Return (x, y) of the center of cell containing provided text 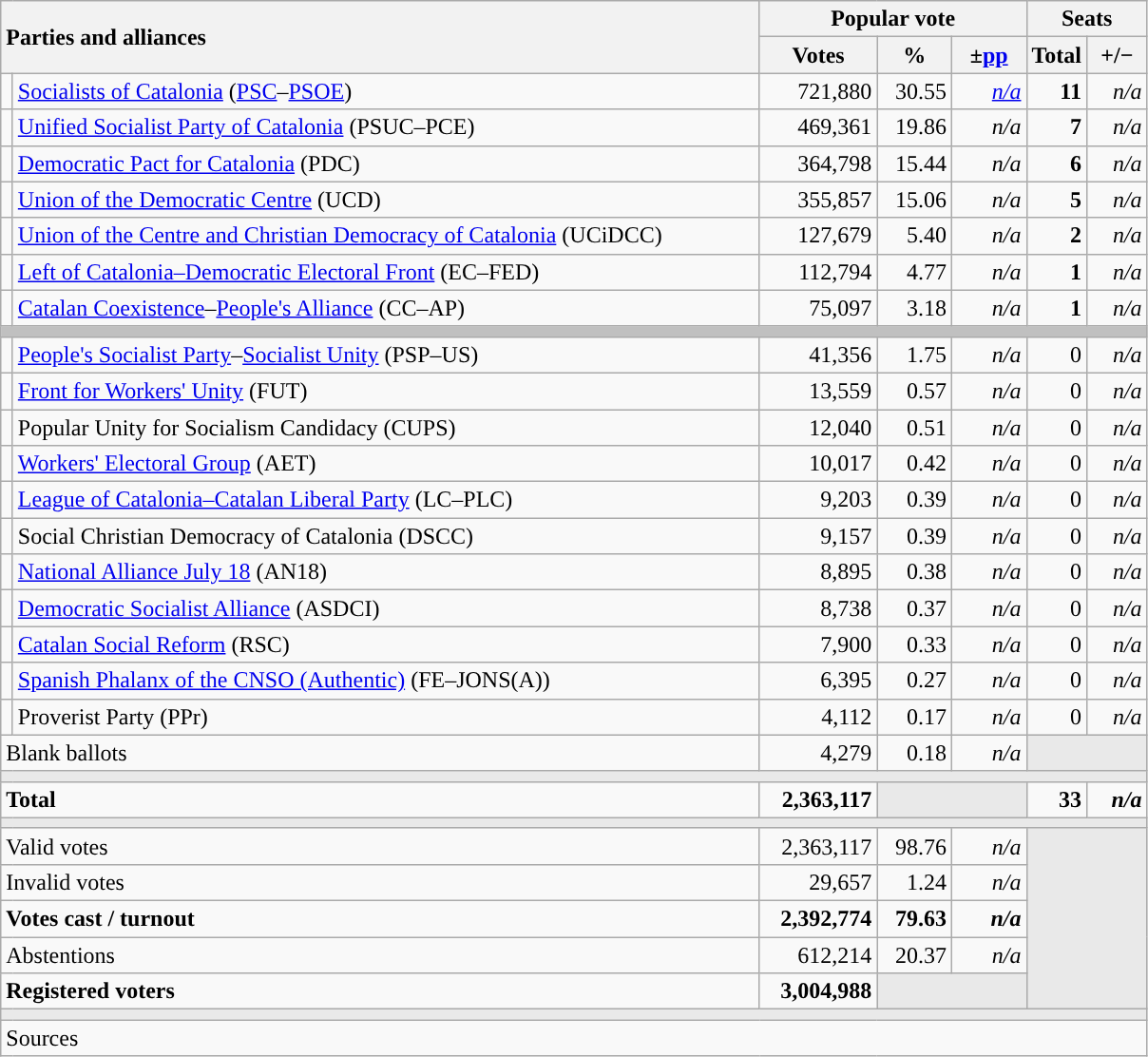
Abstentions (380, 955)
±pp (988, 55)
0.33 (914, 644)
5.40 (914, 236)
4,279 (818, 753)
Votes cast / turnout (380, 918)
364,798 (818, 163)
0.38 (914, 572)
Spanish Phalanx of the CNSO (Authentic) (FE–JONS(A)) (386, 681)
10,017 (818, 464)
9,203 (818, 500)
Catalan Coexistence–People's Alliance (CC–AP) (386, 308)
Front for Workers' Unity (FUT) (386, 391)
Workers' Electoral Group (AET) (386, 464)
0.51 (914, 427)
Seats (1087, 19)
Votes (818, 55)
9,157 (818, 536)
Socialists of Catalonia (PSC–PSOE) (386, 91)
% (914, 55)
15.44 (914, 163)
355,857 (818, 200)
Registered voters (380, 991)
Parties and alliances (380, 37)
Popular Unity for Socialism Candidacy (CUPS) (386, 427)
3,004,988 (818, 991)
0.42 (914, 464)
Social Christian Democracy of Catalonia (DSCC) (386, 536)
Democratic Pact for Catalonia (PDC) (386, 163)
12,040 (818, 427)
8,895 (818, 572)
8,738 (818, 608)
1.24 (914, 882)
41,356 (818, 355)
13,559 (818, 391)
0.27 (914, 681)
2 (1057, 236)
15.06 (914, 200)
5 (1057, 200)
98.76 (914, 846)
4.77 (914, 272)
Valid votes (380, 846)
0.57 (914, 391)
79.63 (914, 918)
469,361 (818, 127)
2,392,774 (818, 918)
7,900 (818, 644)
+/− (1118, 55)
0.17 (914, 717)
112,794 (818, 272)
6,395 (818, 681)
Union of the Democratic Centre (UCD) (386, 200)
Catalan Social Reform (RSC) (386, 644)
127,679 (818, 236)
30.55 (914, 91)
3.18 (914, 308)
6 (1057, 163)
Left of Catalonia–Democratic Electoral Front (EC–FED) (386, 272)
Union of the Centre and Christian Democracy of Catalonia (UCiDCC) (386, 236)
4,112 (818, 717)
11 (1057, 91)
721,880 (818, 91)
People's Socialist Party–Socialist Unity (PSP–US) (386, 355)
Democratic Socialist Alliance (ASDCI) (386, 608)
Proverist Party (PPr) (386, 717)
75,097 (818, 308)
612,214 (818, 955)
League of Catalonia–Catalan Liberal Party (LC–PLC) (386, 500)
0.37 (914, 608)
33 (1057, 799)
29,657 (818, 882)
0.18 (914, 753)
19.86 (914, 127)
National Alliance July 18 (AN18) (386, 572)
Unified Socialist Party of Catalonia (PSUC–PCE) (386, 127)
1.75 (914, 355)
Popular vote (893, 19)
Blank ballots (380, 753)
Invalid votes (380, 882)
Sources (574, 1038)
7 (1057, 127)
20.37 (914, 955)
